Find where the given text appears and provide that cell's center as [x, y] coordinate. 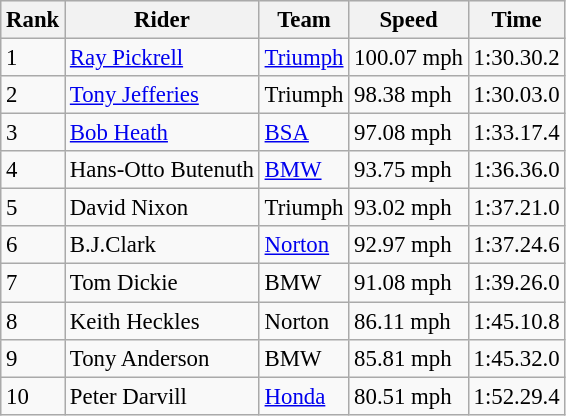
Keith Heckles [162, 321]
1:37.24.6 [516, 245]
8 [33, 321]
5 [33, 208]
98.38 mph [408, 95]
Peter Darvill [162, 396]
4 [33, 170]
1:45.10.8 [516, 321]
100.07 mph [408, 58]
1:33.17.4 [516, 133]
93.75 mph [408, 170]
Tom Dickie [162, 283]
B.J.Clark [162, 245]
85.81 mph [408, 358]
9 [33, 358]
Bob Heath [162, 133]
Team [304, 20]
3 [33, 133]
Rider [162, 20]
80.51 mph [408, 396]
91.08 mph [408, 283]
Honda [304, 396]
1:39.26.0 [516, 283]
93.02 mph [408, 208]
Speed [408, 20]
1:52.29.4 [516, 396]
Rank [33, 20]
1 [33, 58]
Tony Anderson [162, 358]
6 [33, 245]
Hans-Otto Butenuth [162, 170]
86.11 mph [408, 321]
1:30.30.2 [516, 58]
10 [33, 396]
1:45.32.0 [516, 358]
1:30.03.0 [516, 95]
Tony Jefferies [162, 95]
97.08 mph [408, 133]
1:36.36.0 [516, 170]
BSA [304, 133]
7 [33, 283]
David Nixon [162, 208]
92.97 mph [408, 245]
2 [33, 95]
Ray Pickrell [162, 58]
Time [516, 20]
1:37.21.0 [516, 208]
